From the cell containing the given text, extract its center point as [x, y] coordinate. 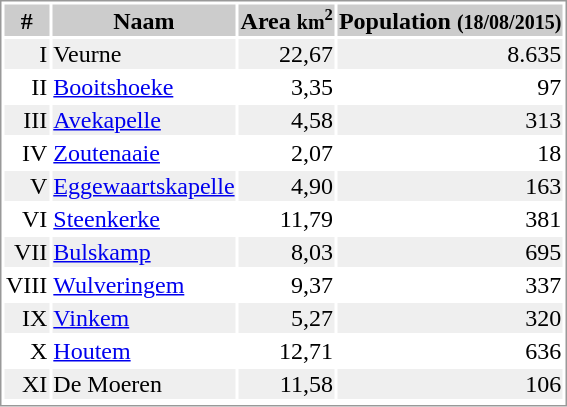
V [26, 187]
Zoutenaaie [144, 154]
X [26, 352]
VIII [26, 286]
8.635 [450, 55]
II [26, 88]
106 [450, 385]
Houtem [144, 352]
5,27 [286, 319]
# [26, 20]
11,79 [286, 220]
Area km2 [286, 20]
XI [26, 385]
163 [450, 187]
313 [450, 121]
VII [26, 253]
Population (18/08/2015) [450, 20]
VI [26, 220]
12,71 [286, 352]
De Moeren [144, 385]
2,07 [286, 154]
IX [26, 319]
IV [26, 154]
4,90 [286, 187]
8,03 [286, 253]
Veurne [144, 55]
9,37 [286, 286]
Eggewaartskapelle [144, 187]
695 [450, 253]
Steenkerke [144, 220]
381 [450, 220]
Wulveringem [144, 286]
Bulskamp [144, 253]
Vinkem [144, 319]
337 [450, 286]
97 [450, 88]
III [26, 121]
320 [450, 319]
Avekapelle [144, 121]
11,58 [286, 385]
I [26, 55]
4,58 [286, 121]
636 [450, 352]
3,35 [286, 88]
Booitshoeke [144, 88]
18 [450, 154]
Naam [144, 20]
22,67 [286, 55]
